Find where the given text appears and provide that cell's center as [x, y] coordinate. 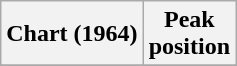
Chart (1964) [72, 34]
Peakposition [189, 34]
